Provide the (x, y) coordinate of the cell's center where the given text is located.  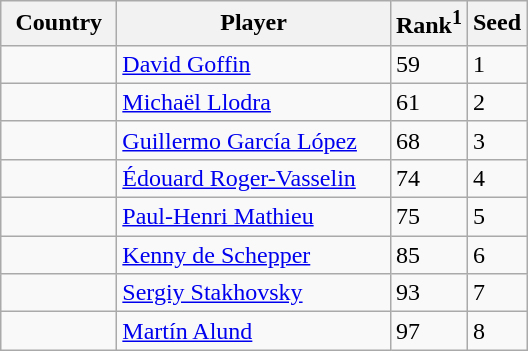
Country (59, 24)
97 (428, 331)
Sergiy Stakhovsky (254, 293)
75 (428, 217)
Michaël Llodra (254, 102)
Paul-Henri Mathieu (254, 217)
Édouard Roger-Vasselin (254, 178)
74 (428, 178)
Guillermo García López (254, 140)
7 (496, 293)
4 (496, 178)
2 (496, 102)
5 (496, 217)
David Goffin (254, 64)
59 (428, 64)
Player (254, 24)
68 (428, 140)
61 (428, 102)
6 (496, 255)
Seed (496, 24)
8 (496, 331)
85 (428, 255)
Kenny de Schepper (254, 255)
93 (428, 293)
1 (496, 64)
3 (496, 140)
Martín Alund (254, 331)
Rank1 (428, 24)
